Output the (x, y) coordinate of the center of the cell containing the given text.  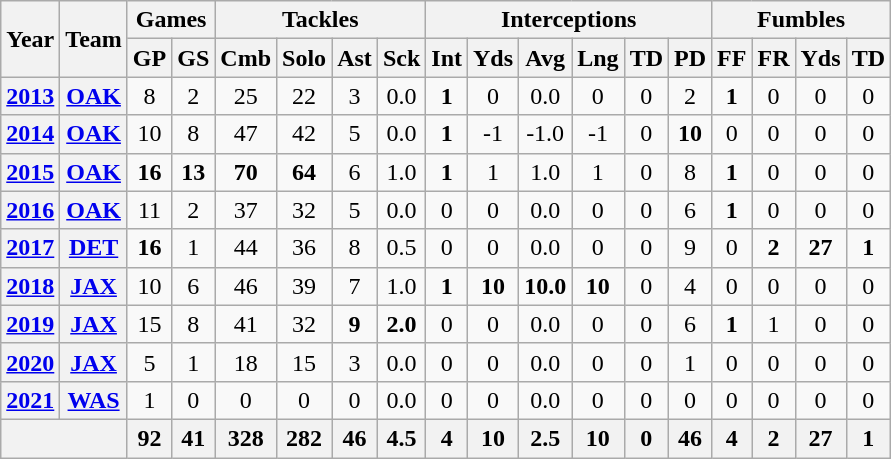
42 (304, 134)
282 (304, 438)
25 (246, 96)
-1.0 (546, 134)
Games (170, 20)
44 (246, 248)
Tackles (320, 20)
13 (194, 172)
Cmb (246, 58)
2021 (30, 400)
4.5 (401, 438)
2017 (30, 248)
70 (246, 172)
WAS (94, 400)
47 (246, 134)
GP (149, 58)
64 (304, 172)
Fumbles (802, 20)
2020 (30, 362)
PD (690, 58)
2016 (30, 210)
2018 (30, 286)
0.5 (401, 248)
10.0 (546, 286)
37 (246, 210)
Lng (598, 58)
Solo (304, 58)
22 (304, 96)
2015 (30, 172)
FR (774, 58)
Year (30, 39)
328 (246, 438)
92 (149, 438)
36 (304, 248)
2.0 (401, 324)
Ast (355, 58)
FF (732, 58)
Avg (546, 58)
2013 (30, 96)
39 (304, 286)
DET (94, 248)
2019 (30, 324)
2014 (30, 134)
11 (149, 210)
18 (246, 362)
2.5 (546, 438)
GS (194, 58)
Team (94, 39)
Sck (401, 58)
Interceptions (569, 20)
7 (355, 286)
Int (447, 58)
